Detect which cell encompasses the target text, then output its [x, y] center coordinate. 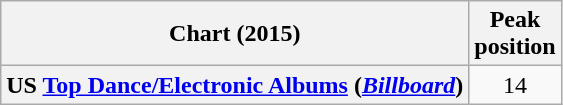
US Top Dance/Electronic Albums (Billboard) [235, 85]
Chart (2015) [235, 34]
14 [515, 85]
Peak position [515, 34]
